Provide the [x, y] coordinate of the cell's center where the given text is located.  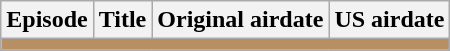
Episode [47, 20]
Original airdate [240, 20]
US airdate [390, 20]
Title [122, 20]
